Scan for the cell matching the given text and deliver its (x, y) coordinate at center. 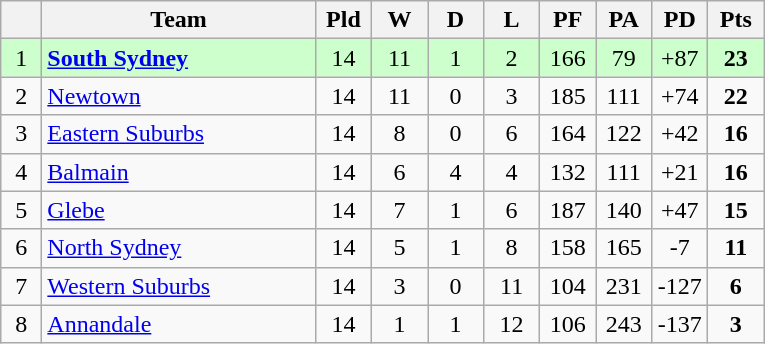
PA (624, 20)
Pts (736, 20)
12 (512, 324)
140 (624, 210)
132 (568, 172)
+74 (680, 96)
-137 (680, 324)
165 (624, 248)
185 (568, 96)
122 (624, 134)
23 (736, 58)
Glebe (179, 210)
PD (680, 20)
187 (568, 210)
243 (624, 324)
D (456, 20)
79 (624, 58)
L (512, 20)
-7 (680, 248)
22 (736, 96)
South Sydney (179, 58)
15 (736, 210)
166 (568, 58)
North Sydney (179, 248)
Team (179, 20)
Newtown (179, 96)
Eastern Suburbs (179, 134)
+42 (680, 134)
+21 (680, 172)
158 (568, 248)
+87 (680, 58)
Western Suburbs (179, 286)
PF (568, 20)
+47 (680, 210)
W (399, 20)
104 (568, 286)
Annandale (179, 324)
-127 (680, 286)
164 (568, 134)
Pld (343, 20)
106 (568, 324)
Balmain (179, 172)
231 (624, 286)
